Extract the [X, Y] coordinate from the center of the cell holding the provided text.  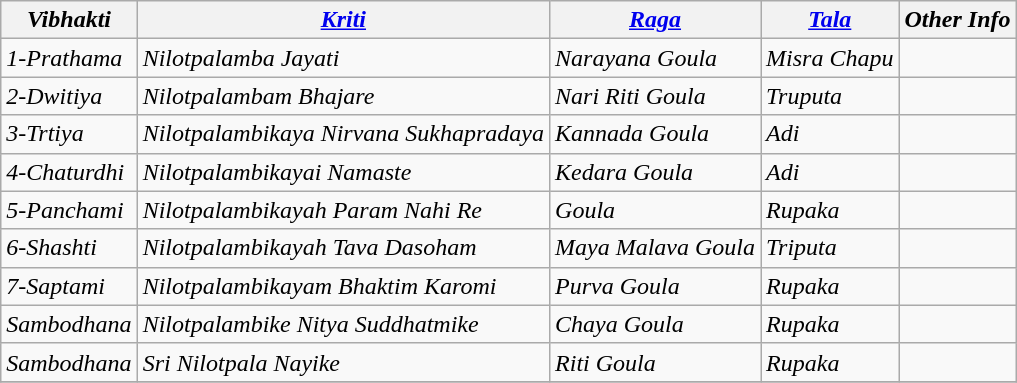
Kriti [343, 20]
Nilotpalambikayai Namaste [343, 172]
Narayana Goula [656, 58]
4-Chaturdhi [69, 172]
Nilotpalambikayah Tava Dasoham [343, 248]
Truputa [830, 96]
Sri Nilotpala Nayike [343, 362]
2-Dwitiya [69, 96]
Raga [656, 20]
Nilotpalambikayah Param Nahi Re [343, 210]
Kannada Goula [656, 134]
Triputa [830, 248]
Nilotpalamba Jayati [343, 58]
Goula [656, 210]
Nilotpalambikayam Bhaktim Karomi [343, 286]
Tala [830, 20]
Other Info [958, 20]
3-Trtiya [69, 134]
Nari Riti Goula [656, 96]
Chaya Goula [656, 324]
6-Shashti [69, 248]
Purva Goula [656, 286]
Maya Malava Goula [656, 248]
Kedara Goula [656, 172]
1-Prathama [69, 58]
Nilotpalambike Nitya Suddhatmike [343, 324]
Nilotpalambikaya Nirvana Sukhapradaya [343, 134]
Riti Goula [656, 362]
5-Panchami [69, 210]
Misra Chapu [830, 58]
Vibhakti [69, 20]
7-Saptami [69, 286]
Nilotpalambam Bhajare [343, 96]
